Pinpoint the cell where the given text exists, returning its (x, y) midpoint coordinate. 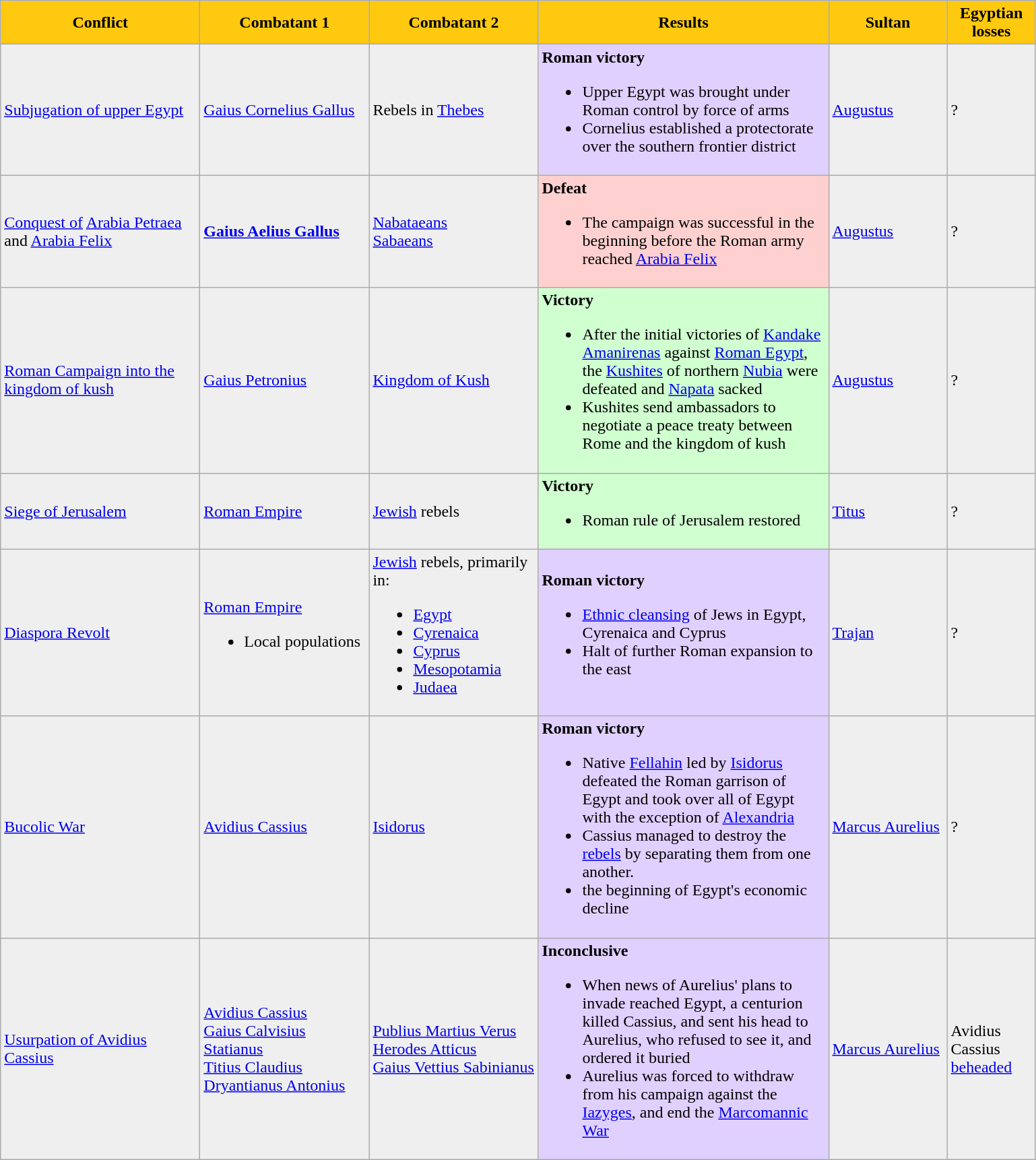
Roman victoryEthnic cleansing of Jews in Egypt, Cyrenaica and CyprusHalt of further Roman expansion to the east (683, 633)
Conquest of Arabia Petraea and Arabia Felix (100, 232)
Kingdom of Kush (454, 380)
Combatant 1 (284, 23)
VictoryRoman rule of Jerusalem restored (683, 511)
Publius Martius VerusHerodes AtticusGaius Vettius Sabinianus (454, 1048)
Roman EmpireLocal populations (284, 633)
Titus (888, 511)
Rebels in Thebes (454, 110)
Roman Campaign into the kingdom of kush (100, 380)
NabataeansSabaeans (454, 232)
Roman victoryUpper Egypt was brought under Roman control by force of armsCornelius established a protectorate over the southern frontier district (683, 110)
Diaspora Revolt (100, 633)
Results (683, 23)
Egyptianlosses (992, 23)
Roman Empire (284, 511)
Subjugation of upper Egypt (100, 110)
Isidorus (454, 827)
Avidius CassiusGaius Calvisius StatianusTitius Claudius Dryantianus Antonius (284, 1048)
Trajan (888, 633)
Avidius Cassius beheaded (992, 1048)
Usurpation of Avidius Cassius (100, 1048)
Combatant 2 (454, 23)
Jewish rebels (454, 511)
DefeatThe campaign was successful in the beginning before the Roman army reached Arabia Felix (683, 232)
Siege of Jerusalem (100, 511)
Jewish rebels, primarily in:EgyptCyrenaicaCyprusMesopotamiaJudaea (454, 633)
Gaius Aelius Gallus (284, 232)
Avidius Cassius (284, 827)
Bucolic War (100, 827)
Gaius Petronius (284, 380)
Conflict (100, 23)
Gaius Cornelius Gallus (284, 110)
Sultan (888, 23)
